Scan for the cell matching the given text and deliver its (X, Y) coordinate at center. 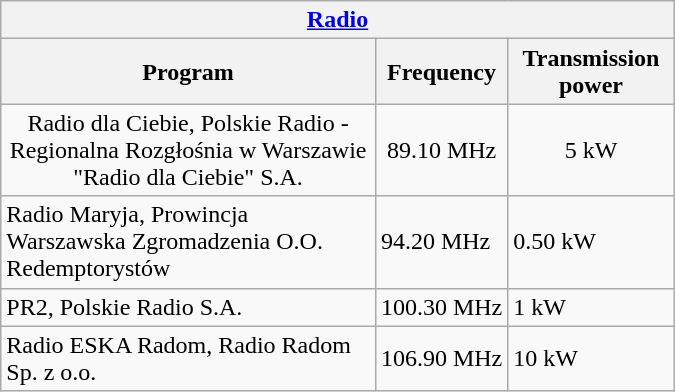
0.50 kW (591, 242)
Transmission power (591, 72)
Frequency (441, 72)
100.30 MHz (441, 307)
106.90 MHz (441, 358)
Radio dla Ciebie, Polskie Radio - Regionalna Rozgłośnia w Warszawie "Radio dla Ciebie" S.A. (188, 150)
10 kW (591, 358)
1 kW (591, 307)
94.20 MHz (441, 242)
Radio (338, 20)
89.10 MHz (441, 150)
5 kW (591, 150)
Radio Maryja, Prowincja Warszawska Zgromadzenia O.O. Redemptorystów (188, 242)
Program (188, 72)
Radio ESKA Radom, Radio Radom Sp. z o.o. (188, 358)
PR2, Polskie Radio S.A. (188, 307)
